Provide the (X, Y) coordinate of the cell's center where the given text is located.  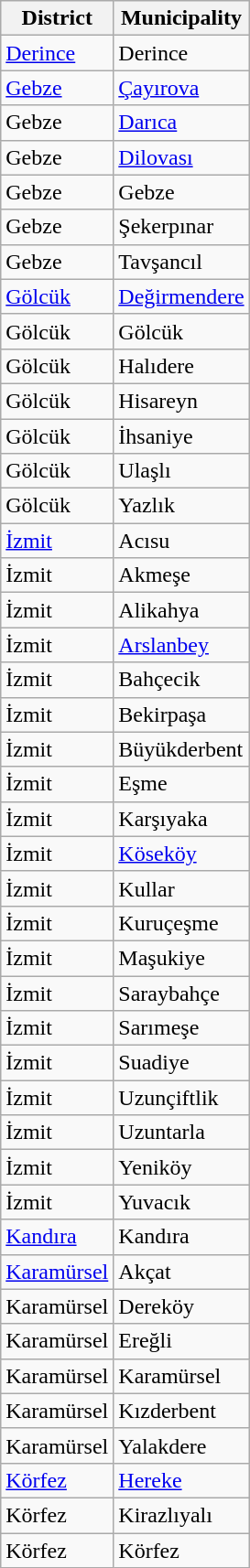
Kızderbent (181, 1411)
Akçat (181, 1272)
Bahçecik (181, 680)
Hereke (181, 1480)
Şekerpınar (181, 227)
Büyükderbent (181, 749)
Saraybahçe (181, 993)
Sarımeşe (181, 1028)
Eşme (181, 784)
Suadiye (181, 1063)
Kuruçeşme (181, 923)
District (57, 18)
Bekirpaşa (181, 714)
Yazlık (181, 506)
Dilovası (181, 157)
Tavşancıl (181, 262)
Köseköy (181, 854)
Halıdere (181, 366)
Maşukiye (181, 958)
Kirazlıyalı (181, 1515)
Dereköy (181, 1306)
Kullar (181, 888)
Çayırova (181, 88)
Acısu (181, 541)
Alikahya (181, 610)
Değirmendere (181, 296)
Akmeşe (181, 575)
Darıca (181, 123)
Hisareyn (181, 401)
Arslanbey (181, 645)
İhsaniye (181, 436)
Uzuntarla (181, 1133)
Yalakdere (181, 1445)
Ereğli (181, 1341)
Yuvacık (181, 1202)
Ulaşlı (181, 471)
Yeniköy (181, 1167)
Karşıyaka (181, 819)
Municipality (181, 18)
Uzunçiftlik (181, 1098)
